Return (X, Y) of the center of cell containing provided text 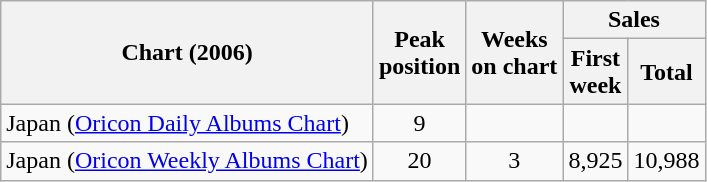
8,925 (596, 161)
Peakposition (419, 52)
10,988 (666, 161)
3 (514, 161)
Weekson chart (514, 52)
Firstweek (596, 72)
20 (419, 161)
Chart (2006) (188, 52)
Sales (634, 20)
Total (666, 72)
Japan (Oricon Daily Albums Chart) (188, 123)
9 (419, 123)
Japan (Oricon Weekly Albums Chart) (188, 161)
